Search for the cell housing the specified text and yield its [X, Y] center coordinate. 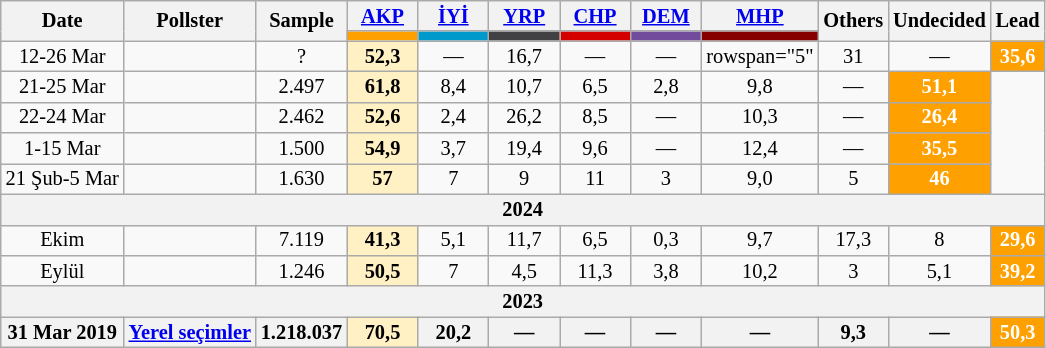
31 [853, 56]
29,6 [1018, 240]
2024 [523, 210]
22-24 Mar [62, 118]
12-26 Mar [62, 56]
26,4 [940, 118]
8,5 [596, 118]
35,6 [1018, 56]
1.630 [302, 178]
5 [853, 178]
11,7 [524, 240]
CHP [596, 16]
8 [940, 240]
2.462 [302, 118]
Sample [302, 20]
26,2 [524, 118]
50,3 [1018, 332]
3,7 [454, 148]
Lead [1018, 20]
0,3 [666, 240]
9,0 [760, 178]
31 Mar 2019 [62, 332]
? [302, 56]
9 [524, 178]
35,5 [940, 148]
10,3 [760, 118]
4,5 [524, 270]
Yerel seçimler [190, 332]
10,7 [524, 86]
8,4 [454, 86]
70,5 [382, 332]
9,8 [760, 86]
Undecided [940, 20]
46 [940, 178]
Date [62, 20]
11,3 [596, 270]
Others [853, 20]
51,1 [940, 86]
1.500 [302, 148]
Eylül [62, 270]
2,4 [454, 118]
57 [382, 178]
2023 [523, 302]
9,7 [760, 240]
16,7 [524, 56]
52,6 [382, 118]
rowspan="5" [760, 56]
DEM [666, 16]
52,3 [382, 56]
1.218.037 [302, 332]
50,5 [382, 270]
1-15 Mar [62, 148]
2.497 [302, 86]
54,9 [382, 148]
2,8 [666, 86]
61,8 [382, 86]
Pollster [190, 20]
19,4 [524, 148]
7.119 [302, 240]
41,3 [382, 240]
9,3 [853, 332]
21-25 Mar [62, 86]
39,2 [1018, 270]
Ekim [62, 240]
YRP [524, 16]
AKP [382, 16]
12,4 [760, 148]
9,6 [596, 148]
MHP [760, 16]
1.246 [302, 270]
11 [596, 178]
21 Şub-5 Mar [62, 178]
20,2 [454, 332]
İYİ [454, 16]
3,8 [666, 270]
10,2 [760, 270]
17,3 [853, 240]
